Determine the [X, Y] coordinate at the center of the cell enclosing the given text.  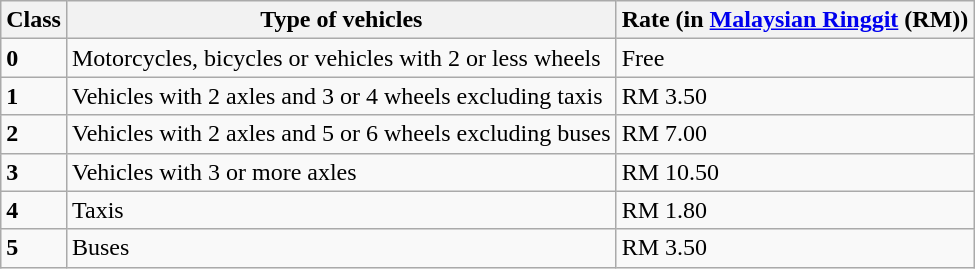
2 [34, 134]
RM 1.80 [795, 210]
5 [34, 248]
Vehicles with 2 axles and 5 or 6 wheels excluding buses [341, 134]
Rate (in Malaysian Ringgit (RM)) [795, 20]
RM 10.50 [795, 172]
1 [34, 96]
RM 7.00 [795, 134]
Class [34, 20]
Vehicles with 2 axles and 3 or 4 wheels excluding taxis [341, 96]
3 [34, 172]
4 [34, 210]
Motorcycles, bicycles or vehicles with 2 or less wheels [341, 58]
0 [34, 58]
Buses [341, 248]
Taxis [341, 210]
Free [795, 58]
Vehicles with 3 or more axles [341, 172]
Type of vehicles [341, 20]
